Identify which cell holds the provided text, then report its (x, y) central coordinate. 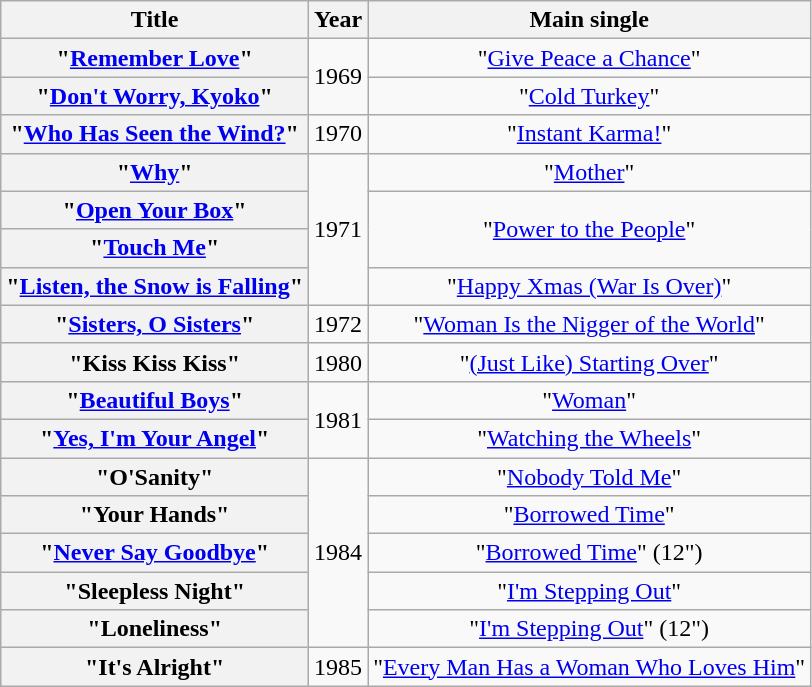
1984 (338, 553)
"Nobody Told Me" (590, 477)
"(Just Like) Starting Over" (590, 362)
"Never Say Goodbye" (155, 553)
"Woman" (590, 400)
1969 (338, 77)
"O'Sanity" (155, 477)
"Mother" (590, 172)
"Beautiful Boys" (155, 400)
"Listen, the Snow is Falling" (155, 286)
Main single (590, 20)
"Touch Me" (155, 248)
"Woman Is the Nigger of the World" (590, 324)
"I'm Stepping Out" (12") (590, 629)
"Power to the People" (590, 229)
"Instant Karma!" (590, 134)
1972 (338, 324)
"Don't Worry, Kyoko" (155, 96)
"Borrowed Time" (12") (590, 553)
"Give Peace a Chance" (590, 58)
"Sisters, O Sisters" (155, 324)
1970 (338, 134)
1985 (338, 667)
"Borrowed Time" (590, 515)
"Who Has Seen the Wind?" (155, 134)
"I'm Stepping Out" (590, 591)
"Your Hands" (155, 515)
"Happy Xmas (War Is Over)" (590, 286)
1981 (338, 419)
"Remember Love" (155, 58)
"Open Your Box" (155, 210)
"Yes, I'm Your Angel" (155, 438)
1971 (338, 229)
"Why" (155, 172)
1980 (338, 362)
Year (338, 20)
"Sleepless Night" (155, 591)
Title (155, 20)
"Cold Turkey" (590, 96)
"It's Alright" (155, 667)
"Kiss Kiss Kiss" (155, 362)
"Every Man Has a Woman Who Loves Him" (590, 667)
"Watching the Wheels" (590, 438)
"Loneliness" (155, 629)
